Determine the [x, y] coordinate at the center of the cell enclosing the given text.  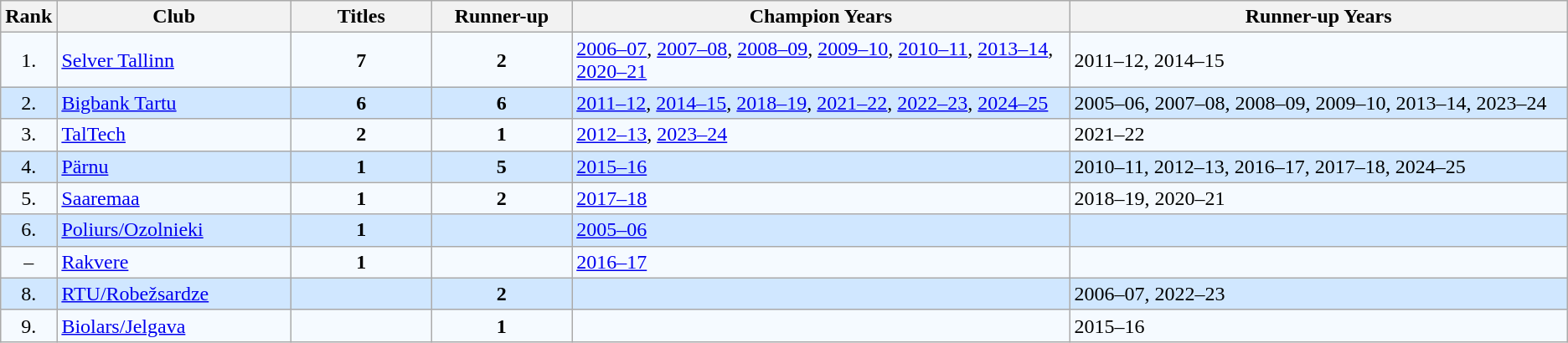
1. [28, 60]
Runner-up [502, 17]
Rank [28, 17]
Biolars/Jelgava [174, 325]
Rakvere [174, 262]
2011–12, 2014–15, 2018–19, 2021–22, 2022–23, 2024–25 [821, 103]
2018–19, 2020–21 [1318, 198]
2. [28, 103]
RTU/Robežsardze [174, 294]
Poliurs/Ozolnieki [174, 230]
2005–06, 2007–08, 2008–09, 2009–10, 2013–14, 2023–24 [1318, 103]
Club [174, 17]
8. [28, 294]
5. [28, 198]
2021–22 [1318, 135]
– [28, 262]
9. [28, 325]
2006–07, 2007–08, 2008–09, 2009–10, 2010–11, 2013–14, 2020–21 [821, 60]
Titles [362, 17]
2012–13, 2023–24 [821, 135]
7 [362, 60]
4. [28, 166]
2017–18 [821, 198]
TalTech [174, 135]
Champion Years [821, 17]
2011–12, 2014–15 [1318, 60]
Bigbank Tartu [174, 103]
2016–17 [821, 262]
2010–11, 2012–13, 2016–17, 2017–18, 2024–25 [1318, 166]
2005–06 [821, 230]
5 [502, 166]
Saaremaa [174, 198]
2006–07, 2022–23 [1318, 294]
3. [28, 135]
6. [28, 230]
Pärnu [174, 166]
Runner-up Years [1318, 17]
Selver Tallinn [174, 60]
